From the cell containing the given text, extract its center point as (X, Y) coordinate. 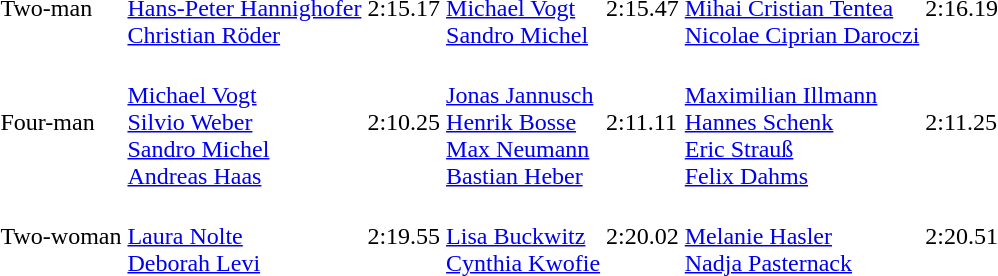
Maximilian IllmannHannes SchenkEric StraußFelix Dahms (802, 122)
Jonas JannuschHenrik BosseMax NeumannBastian Heber (524, 122)
2:10.25 (404, 122)
2:11.11 (643, 122)
Michael VogtSilvio WeberSandro MichelAndreas Haas (244, 122)
